Return the [X, Y] coordinate for the center point of the cell that contains the specified text.  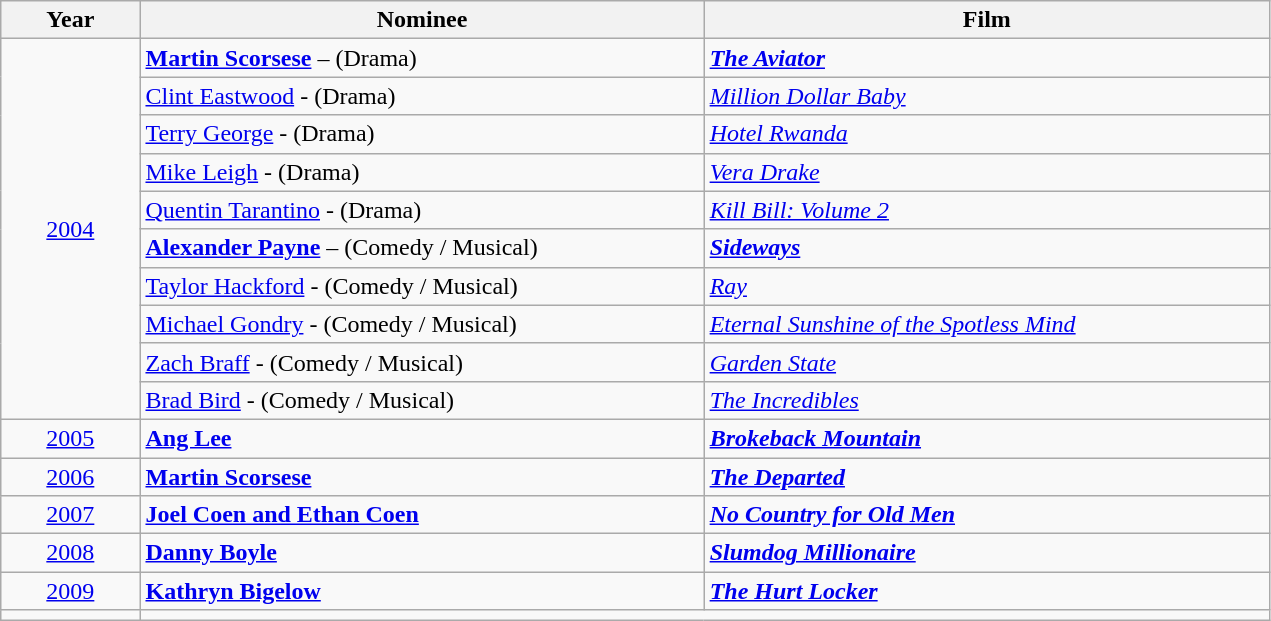
Kill Bill: Volume 2 [986, 210]
2004 [70, 230]
The Aviator [986, 58]
Eternal Sunshine of the Spotless Mind [986, 324]
2005 [70, 438]
No Country for Old Men [986, 515]
The Hurt Locker [986, 591]
Garden State [986, 362]
Alexander Payne – (Comedy / Musical) [422, 248]
Million Dollar Baby [986, 96]
2009 [70, 591]
Ang Lee [422, 438]
Martin Scorsese – (Drama) [422, 58]
Hotel Rwanda [986, 134]
Vera Drake [986, 172]
Mike Leigh - (Drama) [422, 172]
Slumdog Millionaire [986, 553]
The Incredibles [986, 400]
Nominee [422, 20]
2006 [70, 477]
Ray [986, 286]
Film [986, 20]
Quentin Tarantino - (Drama) [422, 210]
Zach Braff - (Comedy / Musical) [422, 362]
2007 [70, 515]
Taylor Hackford - (Comedy / Musical) [422, 286]
Joel Coen and Ethan Coen [422, 515]
2008 [70, 553]
Brokeback Mountain [986, 438]
Terry George - (Drama) [422, 134]
Brad Bird - (Comedy / Musical) [422, 400]
The Departed [986, 477]
Martin Scorsese [422, 477]
Kathryn Bigelow [422, 591]
Michael Gondry - (Comedy / Musical) [422, 324]
Clint Eastwood - (Drama) [422, 96]
Sideways [986, 248]
Year [70, 20]
Danny Boyle [422, 553]
